Detect which cell encompasses the target text, then output its (X, Y) center coordinate. 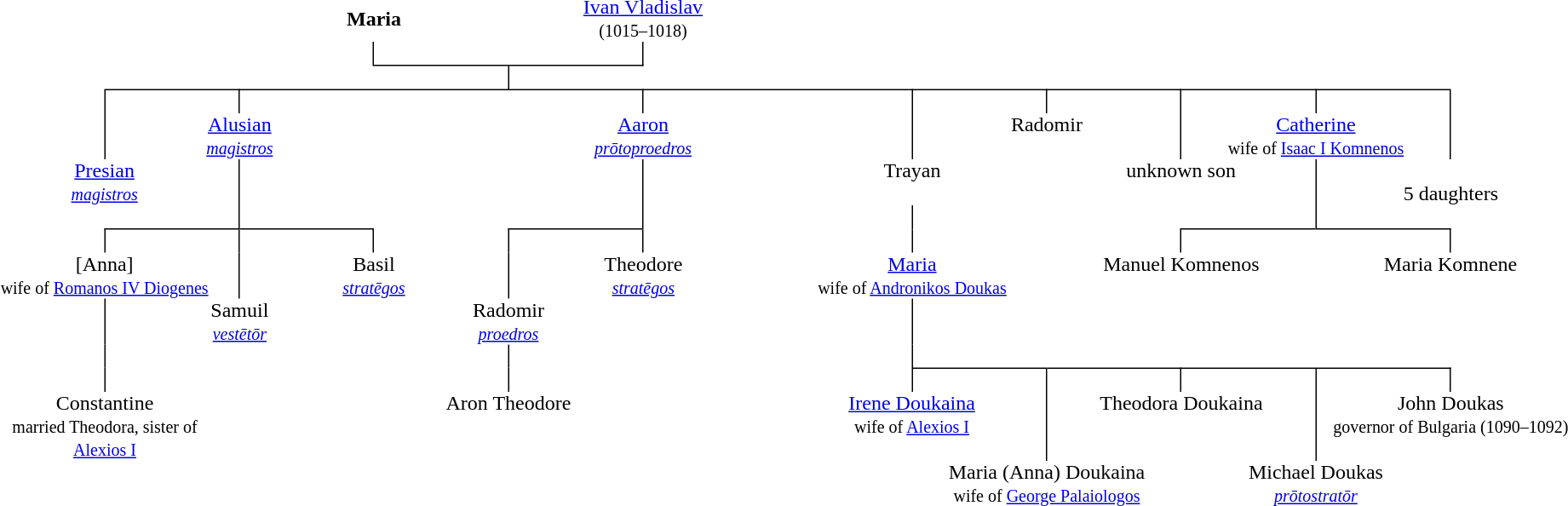
Basilstratēgos (374, 275)
Samuilvestētōr (239, 321)
unknown son (1181, 182)
Michael Doukasprōtostratōr (1316, 483)
Maria (Anna) Doukainawife of George Palaiologos (1047, 483)
Theodorestratēgos (643, 275)
Irene Doukainawife of Alexios I (912, 426)
Catherinewife of Isaac I Komnenos (1316, 136)
Alusianmagistros (239, 136)
Trayan (912, 182)
Theodora Doukaina (1181, 426)
Aron Theodore (508, 426)
Mariawife of Andronikos Doukas (912, 275)
Manuel Komnenos (1181, 275)
Aaronprōtoproedros (643, 136)
Radomir (1047, 136)
Radomirproedros (508, 321)
